Return (x, y) of the center of cell containing provided text 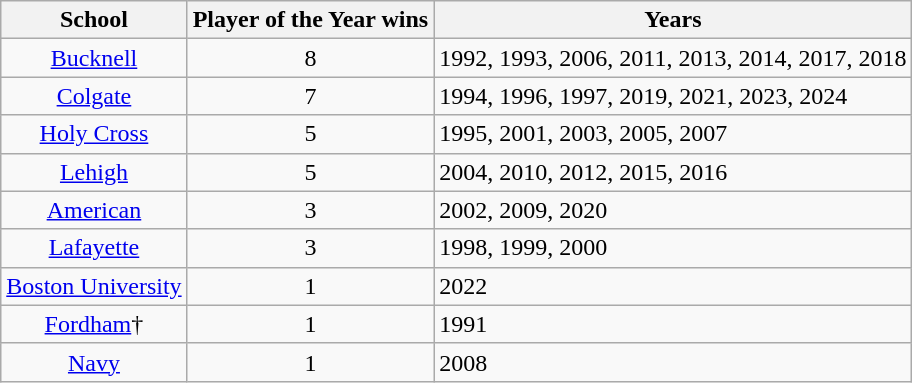
Lafayette (94, 248)
Years (673, 20)
Boston University (94, 286)
Player of the Year wins (310, 20)
1991 (673, 324)
School (94, 20)
1998, 1999, 2000 (673, 248)
1992, 1993, 2006, 2011, 2013, 2014, 2017, 2018 (673, 58)
Navy (94, 362)
1995, 2001, 2003, 2005, 2007 (673, 134)
Holy Cross (94, 134)
American (94, 210)
8 (310, 58)
2022 (673, 286)
7 (310, 96)
2002, 2009, 2020 (673, 210)
Lehigh (94, 172)
1994, 1996, 1997, 2019, 2021, 2023, 2024 (673, 96)
Fordham† (94, 324)
2004, 2010, 2012, 2015, 2016 (673, 172)
Bucknell (94, 58)
2008 (673, 362)
Colgate (94, 96)
